Return the [X, Y] coordinate for the center point of the cell that contains the specified text.  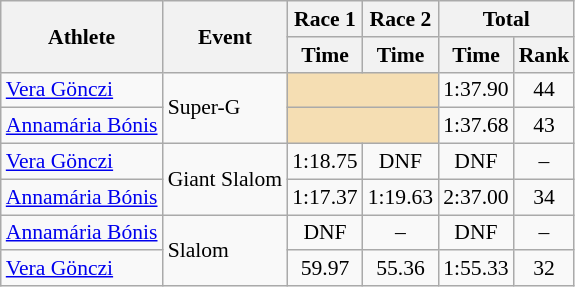
Rank [544, 55]
32 [544, 269]
55.36 [400, 269]
1:17.37 [324, 197]
59.97 [324, 269]
1:19.63 [400, 197]
Total [506, 19]
Race 1 [324, 19]
1:18.75 [324, 162]
44 [544, 90]
Slalom [226, 250]
34 [544, 197]
43 [544, 126]
1:37.68 [476, 126]
2:37.00 [476, 197]
Event [226, 36]
1:55.33 [476, 269]
Athlete [82, 36]
1:37.90 [476, 90]
Super-G [226, 108]
Giant Slalom [226, 180]
Race 2 [400, 19]
